Locate the cell with the specified text and output its [X, Y] center coordinate. 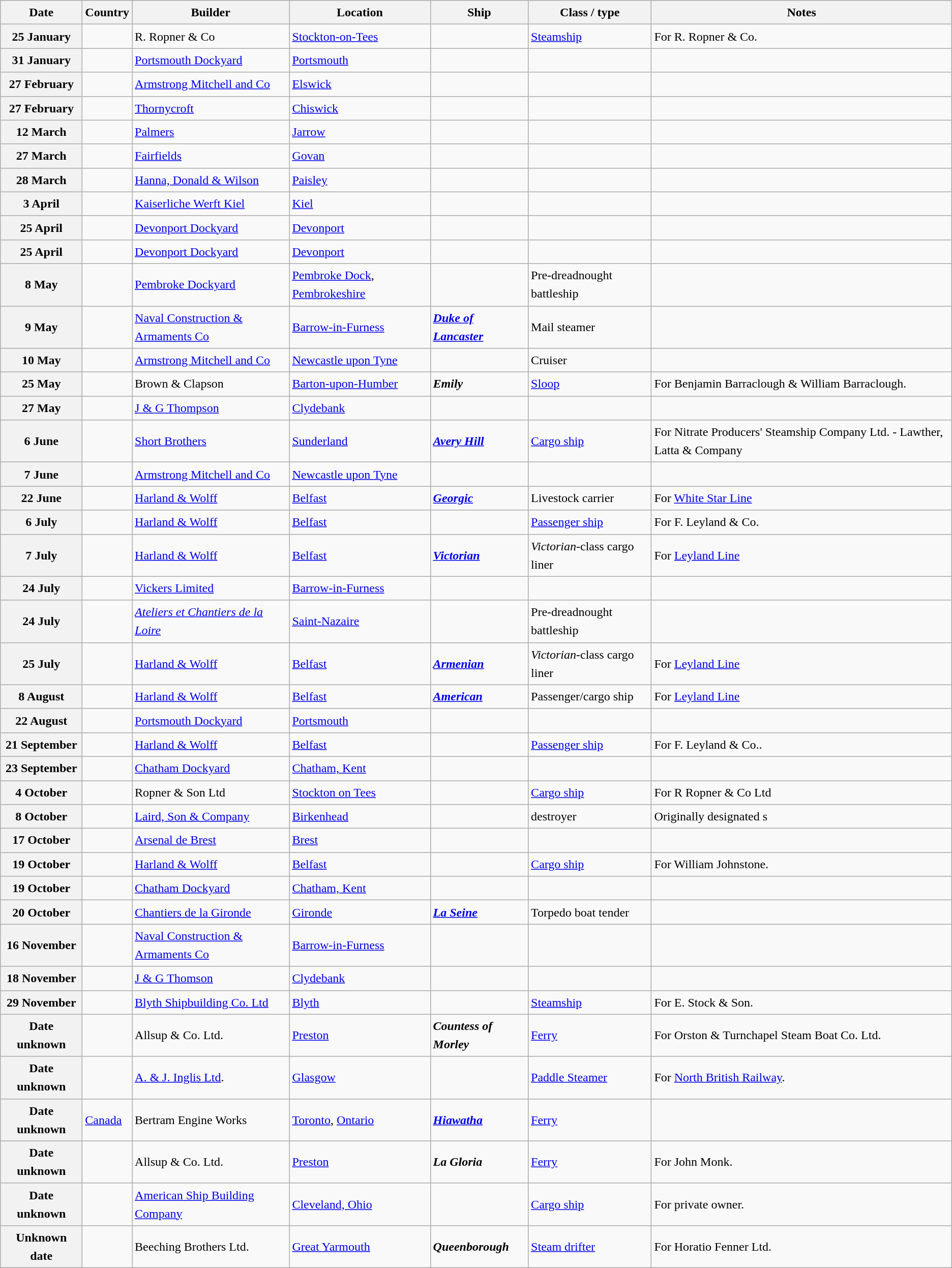
destroyer [590, 817]
25 January [42, 37]
Torpedo boat tender [590, 912]
Chiswick [360, 108]
27 March [42, 156]
Armenian [479, 663]
Thornycroft [211, 108]
Country [107, 12]
Govan [360, 156]
Arsenal de Brest [211, 840]
American Ship Building Company [211, 1204]
For John Monk. [801, 1162]
Hiawatha [479, 1120]
10 May [42, 360]
Paisley [360, 180]
For Nitrate Producers' Steamship Company Ltd. - Lawther, Latta & Company [801, 441]
Emily [479, 385]
Kiel [360, 203]
A. & J. Inglis Ltd. [211, 1077]
Cruiser [590, 360]
25 July [42, 663]
17 October [42, 840]
31 January [42, 60]
Sunderland [360, 441]
12 March [42, 132]
Brown & Clapson [211, 385]
25 May [42, 385]
La Seine [479, 912]
16 November [42, 945]
Saint-Nazaire [360, 622]
Passenger/cargo ship [590, 697]
Countess of Morley [479, 1036]
Short Brothers [211, 441]
For Benjamin Barraclough & William Barraclough. [801, 385]
Unknown date [42, 1246]
Hanna, Donald & Wilson [211, 180]
8 August [42, 697]
Glasgow [360, 1077]
Birkenhead [360, 817]
For E. Stock & Son. [801, 1002]
For F. Leyland & Co. [801, 522]
22 August [42, 720]
Pembroke Dock, Pembrokeshire [360, 285]
Avery Hill [479, 441]
Barton-upon-Humber [360, 385]
Gironde [360, 912]
Ateliers et Chantiers de la Loire [211, 622]
6 June [42, 441]
6 July [42, 522]
For North British Railway. [801, 1077]
Blyth [360, 1002]
American [479, 697]
20 October [42, 912]
Duke of Lancaster [479, 328]
Great Yarmouth [360, 1246]
Fairfields [211, 156]
Steam drifter [590, 1246]
Beeching Brothers Ltd. [211, 1246]
22 June [42, 498]
Paddle Steamer [590, 1077]
9 May [42, 328]
For R Ropner & Co Ltd [801, 792]
Sloop [590, 385]
Builder [211, 12]
For Orston & Turnchapel Steam Boat Co. Ltd. [801, 1036]
For Horatio Fenner Ltd. [801, 1246]
Vickers Limited [211, 588]
23 September [42, 768]
Mail steamer [590, 328]
J & G Thompson [211, 408]
For R. Ropner & Co. [801, 37]
Bertram Engine Works [211, 1120]
7 June [42, 474]
Toronto, Ontario [360, 1120]
Ropner & Son Ltd [211, 792]
4 October [42, 792]
Queenborough [479, 1246]
Elswick [360, 84]
3 April [42, 203]
Notes [801, 12]
For William Johnstone. [801, 865]
Pembroke Dockyard [211, 285]
Stockton on Tees [360, 792]
Stockton-on-Tees [360, 37]
For private owner. [801, 1204]
Originally designated s [801, 817]
Brest [360, 840]
8 October [42, 817]
Livestock carrier [590, 498]
Date [42, 12]
For F. Leyland & Co.. [801, 745]
7 July [42, 555]
Laird, Son & Company [211, 817]
Blyth Shipbuilding Co. Ltd [211, 1002]
Jarrow [360, 132]
28 March [42, 180]
Chantiers de la Gironde [211, 912]
J & G Thomson [211, 979]
Cleveland, Ohio [360, 1204]
18 November [42, 979]
R. Ropner & Co [211, 37]
La Gloria [479, 1162]
Georgic [479, 498]
27 May [42, 408]
Ship [479, 12]
8 May [42, 285]
Victorian [479, 555]
Kaiserliche Werft Kiel [211, 203]
21 September [42, 745]
29 November [42, 1002]
Class / type [590, 12]
Canada [107, 1120]
Palmers [211, 132]
Location [360, 12]
For White Star Line [801, 498]
